For the text-containing cell, return its midpoint in [x, y] coordinate format. 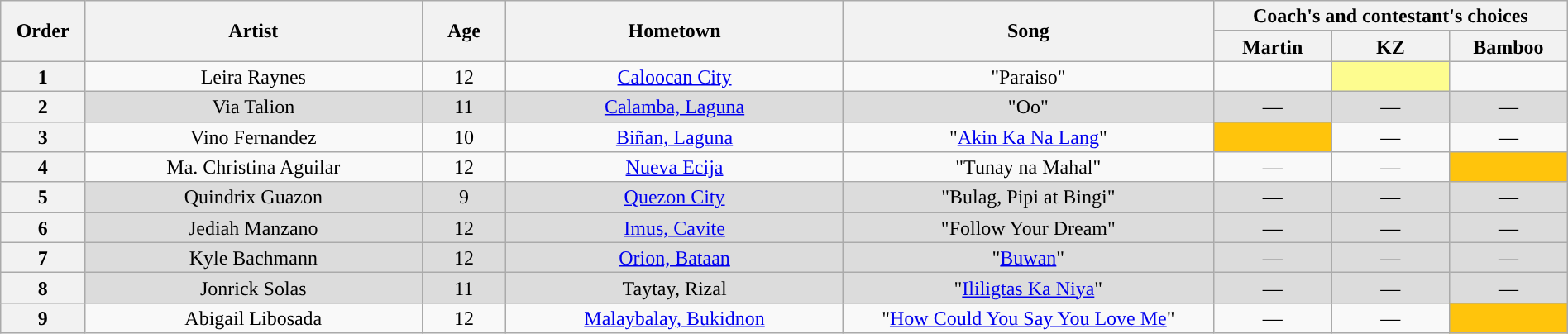
"Bulag, Pipi at Bingi" [1028, 197]
"How Could You Say You Love Me" [1028, 317]
Imus, Cavite [675, 228]
Artist [253, 31]
Ma. Christina Aguilar [253, 167]
Hometown [675, 31]
8 [43, 288]
2 [43, 106]
Kyle Bachmann [253, 258]
"Buwan" [1028, 258]
KZ [1391, 46]
"Oo" [1028, 106]
Malaybalay, Bukidnon [675, 317]
Taytay, Rizal [675, 288]
Jediah Manzano [253, 228]
Abigail Libosada [253, 317]
"Akin Ka Na Lang" [1028, 137]
Leira Raynes [253, 76]
Orion, Bataan [675, 258]
5 [43, 197]
Via Talion [253, 106]
Calamba, Laguna [675, 106]
6 [43, 228]
3 [43, 137]
Bamboo [1508, 46]
Biñan, Laguna [675, 137]
"Paraiso" [1028, 76]
4 [43, 167]
"Ililigtas Ka Niya" [1028, 288]
Quezon City [675, 197]
Order [43, 31]
Caloocan City [675, 76]
10 [464, 137]
7 [43, 258]
Jonrick Solas [253, 288]
Nueva Ecija [675, 167]
Martin [1272, 46]
"Tunay na Mahal" [1028, 167]
Vino Fernandez [253, 137]
1 [43, 76]
Coach's and contestant's choices [1390, 17]
Song [1028, 31]
Quindrix Guazon [253, 197]
"Follow Your Dream" [1028, 228]
Age [464, 31]
